Return (x, y) of the center of cell containing provided text 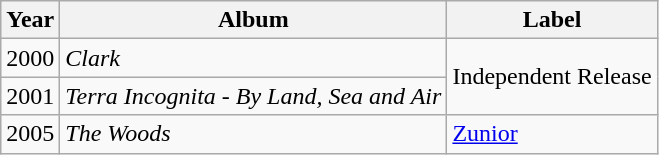
Year (30, 20)
Terra Incognita - By Land, Sea and Air (254, 96)
2001 (30, 96)
Label (552, 20)
Album (254, 20)
The Woods (254, 134)
2000 (30, 58)
Zunior (552, 134)
2005 (30, 134)
Independent Release (552, 77)
Clark (254, 58)
